Determine the [X, Y] coordinate at the center of the cell enclosing the given text.  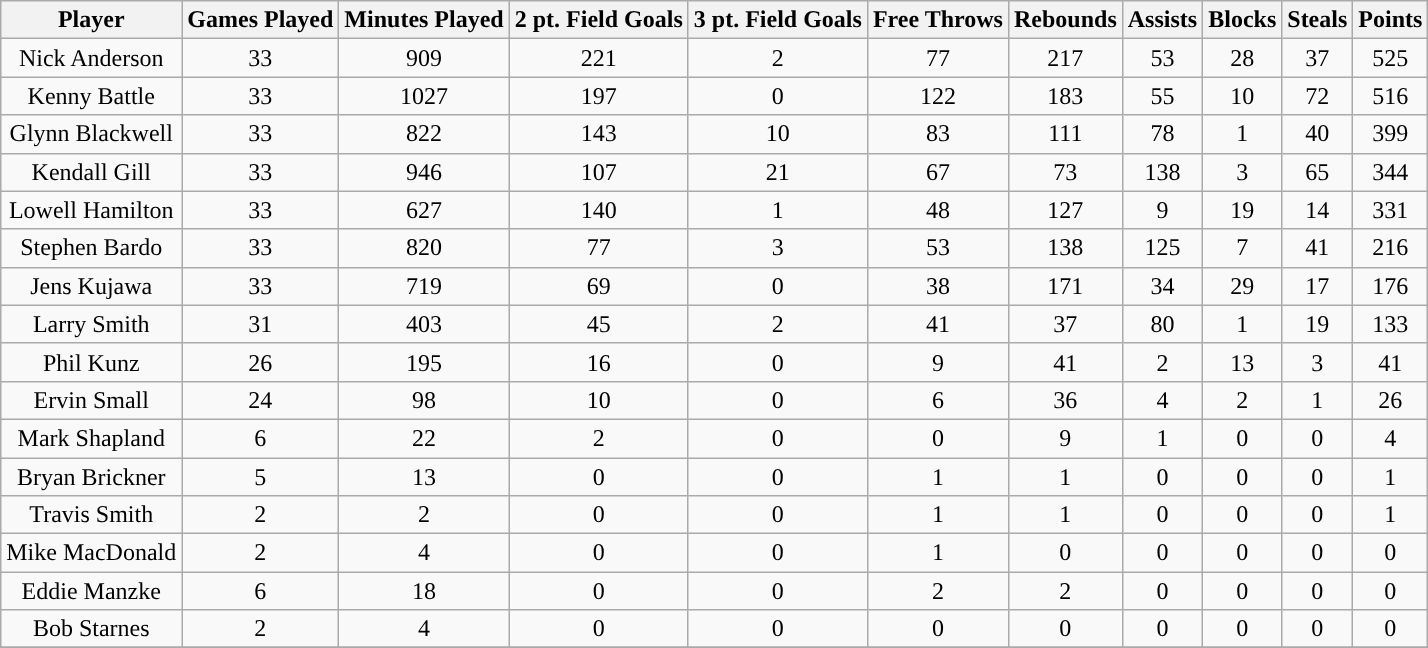
3 pt. Field Goals [778, 20]
16 [598, 362]
719 [424, 286]
65 [1318, 172]
14 [1318, 210]
176 [1390, 286]
Mark Shapland [92, 438]
1027 [424, 96]
331 [1390, 210]
17 [1318, 286]
Steals [1318, 20]
Larry Smith [92, 324]
78 [1162, 134]
822 [424, 134]
197 [598, 96]
216 [1390, 248]
111 [1065, 134]
73 [1065, 172]
98 [424, 400]
217 [1065, 58]
Ervin Small [92, 400]
516 [1390, 96]
80 [1162, 324]
Games Played [260, 20]
2 pt. Field Goals [598, 20]
Kendall Gill [92, 172]
946 [424, 172]
5 [260, 477]
24 [260, 400]
67 [938, 172]
627 [424, 210]
143 [598, 134]
Bryan Brickner [92, 477]
Eddie Manzke [92, 591]
403 [424, 324]
7 [1242, 248]
Assists [1162, 20]
55 [1162, 96]
Bob Starnes [92, 629]
Phil Kunz [92, 362]
40 [1318, 134]
Points [1390, 20]
31 [260, 324]
Minutes Played [424, 20]
125 [1162, 248]
183 [1065, 96]
83 [938, 134]
107 [598, 172]
48 [938, 210]
Jens Kujawa [92, 286]
820 [424, 248]
Player [92, 20]
Travis Smith [92, 515]
122 [938, 96]
69 [598, 286]
344 [1390, 172]
Free Throws [938, 20]
Kenny Battle [92, 96]
195 [424, 362]
45 [598, 324]
18 [424, 591]
221 [598, 58]
133 [1390, 324]
Blocks [1242, 20]
28 [1242, 58]
72 [1318, 96]
140 [598, 210]
38 [938, 286]
Glynn Blackwell [92, 134]
Stephen Bardo [92, 248]
21 [778, 172]
Lowell Hamilton [92, 210]
34 [1162, 286]
22 [424, 438]
127 [1065, 210]
36 [1065, 400]
29 [1242, 286]
399 [1390, 134]
Mike MacDonald [92, 553]
909 [424, 58]
525 [1390, 58]
Nick Anderson [92, 58]
171 [1065, 286]
Rebounds [1065, 20]
